Find where the given text appears and provide that cell's center as [x, y] coordinate. 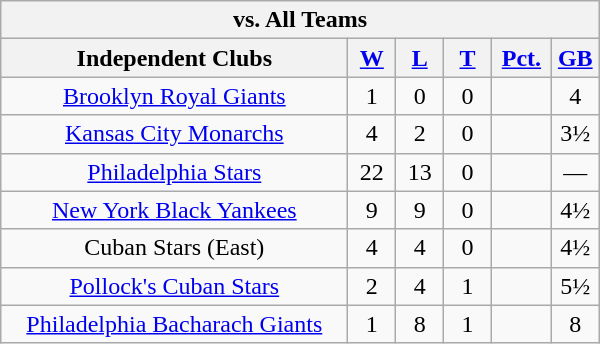
Pollock's Cuban Stars [174, 286]
Brooklyn Royal Giants [174, 96]
Independent Clubs [174, 58]
13 [420, 172]
W [372, 58]
Kansas City Monarchs [174, 134]
5½ [575, 286]
T [468, 58]
22 [372, 172]
Philadelphia Stars [174, 172]
New York Black Yankees [174, 210]
vs. All Teams [300, 20]
GB [575, 58]
Cuban Stars (East) [174, 248]
Philadelphia Bacharach Giants [174, 324]
L [420, 58]
Pct. [521, 58]
3½ [575, 134]
— [575, 172]
